Provide the [x, y] coordinate of the cell's center where the given text is located.  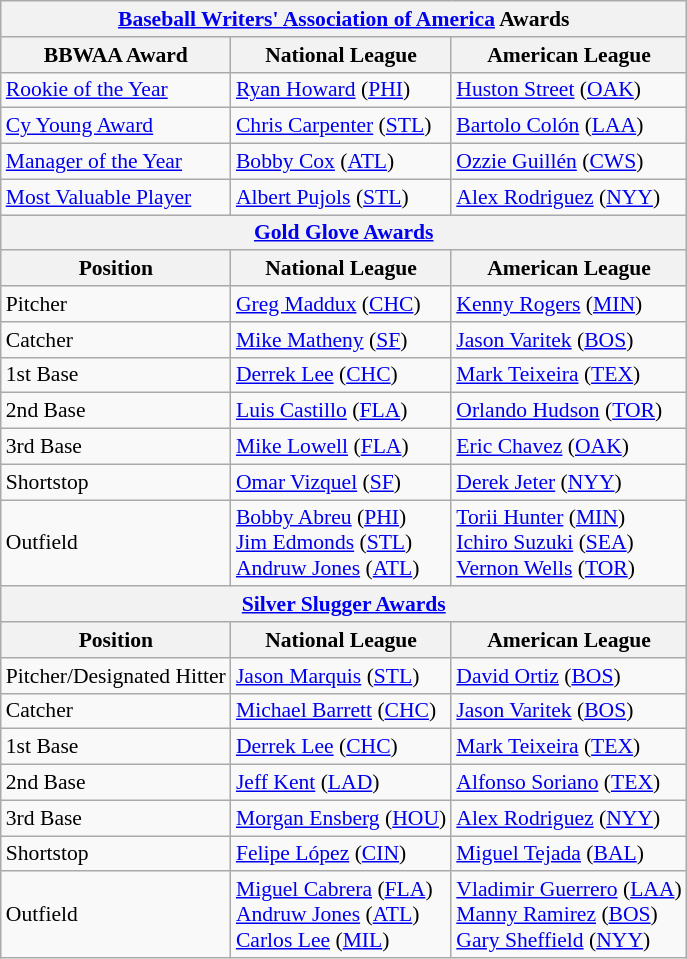
Silver Slugger Awards [344, 605]
Omar Vizquel (SF) [341, 482]
Kenny Rogers (MIN) [569, 304]
Bobby Abreu (PHI)Jim Edmonds (STL)Andruw Jones (ATL) [341, 544]
Ryan Howard (PHI) [341, 90]
Orlando Hudson (TOR) [569, 411]
Felipe López (CIN) [341, 854]
Jason Marquis (STL) [341, 676]
Gold Glove Awards [344, 233]
Baseball Writers' Association of America Awards [344, 19]
Manager of the Year [116, 162]
Pitcher [116, 304]
Luis Castillo (FLA) [341, 411]
Mike Lowell (FLA) [341, 447]
Jeff Kent (LAD) [341, 783]
Miguel Tejada (BAL) [569, 854]
BBWAA Award [116, 55]
Morgan Ensberg (HOU) [341, 818]
David Ortiz (BOS) [569, 676]
Torii Hunter (MIN)Ichiro Suzuki (SEA)Vernon Wells (TOR) [569, 544]
Vladimir Guerrero (LAA)Manny Ramirez (BOS)Gary Sheffield (NYY) [569, 916]
Michael Barrett (CHC) [341, 711]
Pitcher/Designated Hitter [116, 676]
Cy Young Award [116, 126]
Huston Street (OAK) [569, 90]
Chris Carpenter (STL) [341, 126]
Albert Pujols (STL) [341, 197]
Alfonso Soriano (TEX) [569, 783]
Rookie of the Year [116, 90]
Mike Matheny (SF) [341, 340]
Ozzie Guillén (CWS) [569, 162]
Bobby Cox (ATL) [341, 162]
Miguel Cabrera (FLA)Andruw Jones (ATL)Carlos Lee (MIL) [341, 916]
Bartolo Colón (LAA) [569, 126]
Greg Maddux (CHC) [341, 304]
Derek Jeter (NYY) [569, 482]
Eric Chavez (OAK) [569, 447]
Most Valuable Player [116, 197]
